For the text-containing cell, return its midpoint in [X, Y] coordinate format. 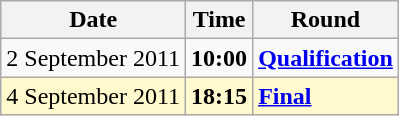
10:00 [220, 58]
18:15 [220, 96]
Date [94, 20]
4 September 2011 [94, 96]
2 September 2011 [94, 58]
Round [326, 20]
Final [326, 96]
Time [220, 20]
Qualification [326, 58]
